Scan for the cell matching the given text and deliver its (X, Y) coordinate at center. 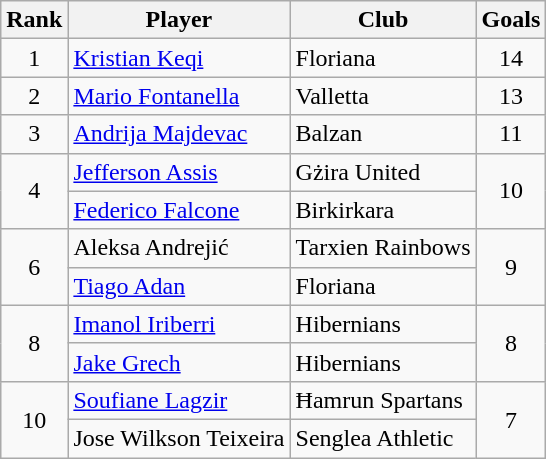
Jefferson Assis (179, 172)
Tiago Adan (179, 286)
Gżira United (383, 172)
Birkirkara (383, 210)
Andrija Majdevac (179, 134)
3 (34, 134)
14 (511, 58)
Jose Wilkson Teixeira (179, 438)
Aleksa Andrejić (179, 248)
4 (34, 191)
7 (511, 419)
Balzan (383, 134)
2 (34, 96)
Senglea Athletic (383, 438)
Soufiane Lagzir (179, 400)
Player (179, 20)
Federico Falcone (179, 210)
9 (511, 267)
13 (511, 96)
Tarxien Rainbows (383, 248)
1 (34, 58)
11 (511, 134)
Valletta (383, 96)
Jake Grech (179, 362)
Goals (511, 20)
6 (34, 267)
Kristian Keqi (179, 58)
Imanol Iriberri (179, 324)
Club (383, 20)
Mario Fontanella (179, 96)
Rank (34, 20)
Ħamrun Spartans (383, 400)
